Provide the [X, Y] coordinate of the cell's center where the given text is located.  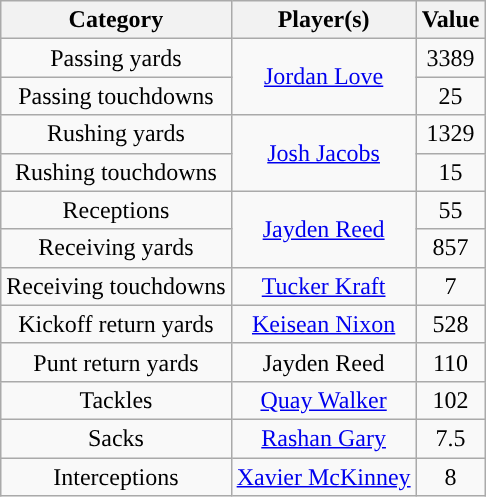
Josh Jacobs [324, 153]
25 [450, 96]
Category [116, 20]
Passing touchdowns [116, 96]
Receiving yards [116, 248]
Rashan Gary [324, 438]
Tucker Kraft [324, 286]
Quay Walker [324, 400]
7.5 [450, 438]
3389 [450, 58]
Passing yards [116, 58]
Rushing yards [116, 134]
1329 [450, 134]
Tackles [116, 400]
Xavier McKinney [324, 477]
Keisean Nixon [324, 324]
7 [450, 286]
110 [450, 362]
Interceptions [116, 477]
Value [450, 20]
Kickoff return yards [116, 324]
102 [450, 400]
55 [450, 210]
857 [450, 248]
15 [450, 172]
Receiving touchdowns [116, 286]
8 [450, 477]
Receptions [116, 210]
Punt return yards [116, 362]
Rushing touchdowns [116, 172]
Player(s) [324, 20]
Jordan Love [324, 77]
Sacks [116, 438]
528 [450, 324]
